Identify which cell holds the provided text, then report its (X, Y) central coordinate. 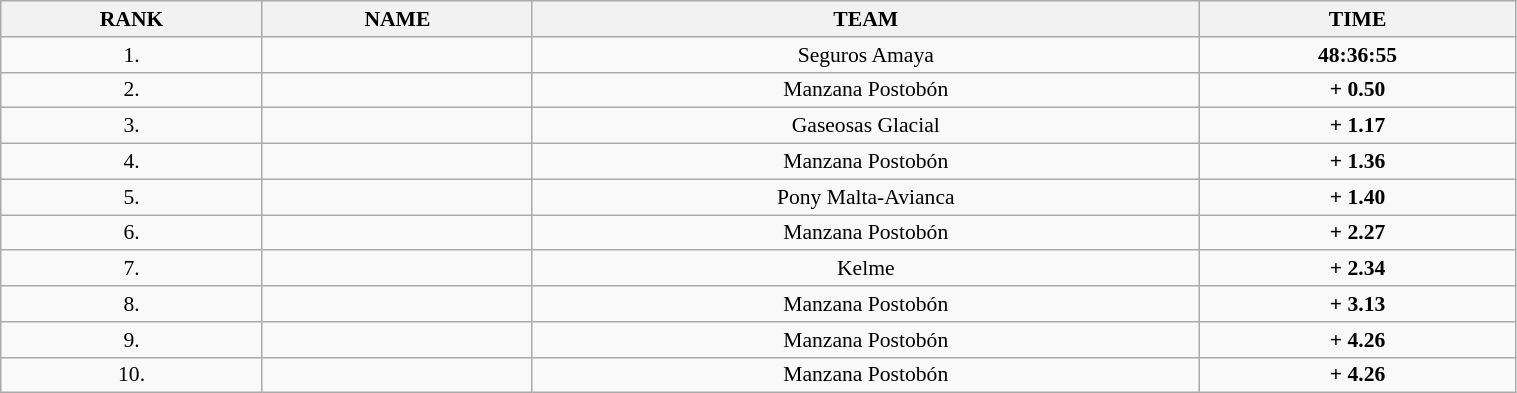
+ 1.36 (1358, 162)
7. (132, 269)
6. (132, 233)
8. (132, 304)
TIME (1358, 19)
4. (132, 162)
1. (132, 55)
+ 0.50 (1358, 90)
+ 3.13 (1358, 304)
TEAM (866, 19)
10. (132, 375)
+ 2.34 (1358, 269)
Gaseosas Glacial (866, 126)
+ 2.27 (1358, 233)
NAME (397, 19)
5. (132, 197)
RANK (132, 19)
3. (132, 126)
Pony Malta-Avianca (866, 197)
2. (132, 90)
+ 1.40 (1358, 197)
+ 1.17 (1358, 126)
9. (132, 340)
Seguros Amaya (866, 55)
Kelme (866, 269)
48:36:55 (1358, 55)
